For the text-containing cell, return its midpoint in (x, y) coordinate format. 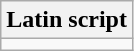
Latin script (67, 20)
